Return (X, Y) of the center of cell containing provided text 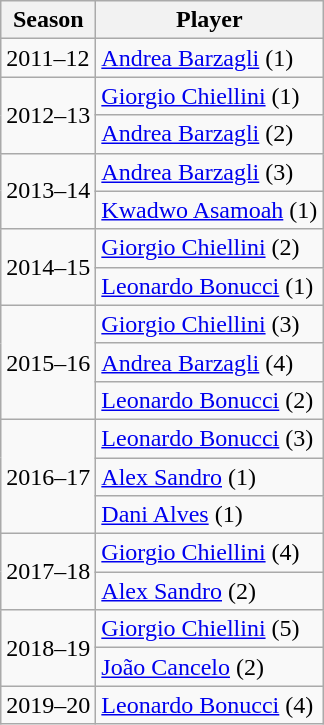
Kwadwo Asamoah (1) (210, 210)
Leonardo Bonucci (1) (210, 286)
Giorgio Chiellini (3) (210, 324)
2011–12 (48, 58)
Alex Sandro (1) (210, 477)
2013–14 (48, 191)
2018–19 (48, 648)
2017–18 (48, 572)
2019–20 (48, 705)
Andrea Barzagli (3) (210, 172)
Giorgio Chiellini (5) (210, 629)
Leonardo Bonucci (3) (210, 438)
Season (48, 20)
Giorgio Chiellini (2) (210, 248)
Alex Sandro (2) (210, 591)
2015–16 (48, 362)
Giorgio Chiellini (1) (210, 96)
Andrea Barzagli (2) (210, 134)
Dani Alves (1) (210, 515)
2014–15 (48, 267)
Player (210, 20)
Andrea Barzagli (4) (210, 362)
Leonardo Bonucci (2) (210, 400)
Leonardo Bonucci (4) (210, 705)
2016–17 (48, 476)
2012–13 (48, 115)
Andrea Barzagli (1) (210, 58)
Giorgio Chiellini (4) (210, 553)
João Cancelo (2) (210, 667)
